Provide the (X, Y) coordinate of the cell's center where the given text is located.  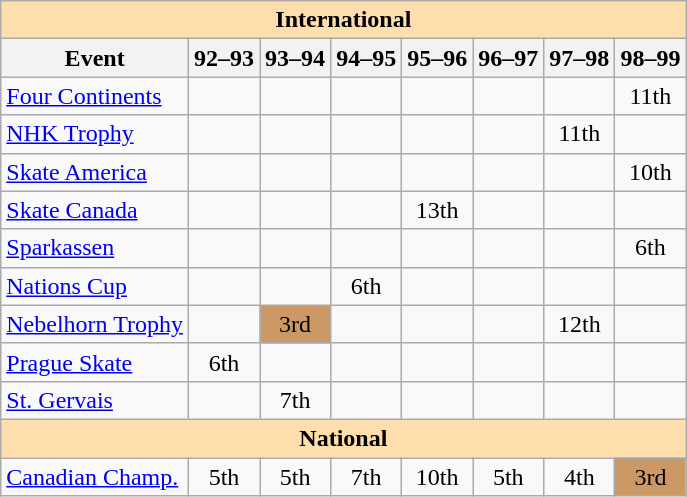
Sparkassen (95, 248)
St. Gervais (95, 400)
97–98 (580, 58)
98–99 (650, 58)
96–97 (508, 58)
Four Continents (95, 96)
94–95 (366, 58)
Skate Canada (95, 210)
Nebelhorn Trophy (95, 324)
Skate America (95, 172)
95–96 (438, 58)
Canadian Champ. (95, 477)
13th (438, 210)
12th (580, 324)
93–94 (296, 58)
4th (580, 477)
Prague Skate (95, 362)
Event (95, 58)
Nations Cup (95, 286)
National (344, 438)
92–93 (224, 58)
International (344, 20)
NHK Trophy (95, 134)
